Determine the [X, Y] coordinate at the center of the cell enclosing the given text.  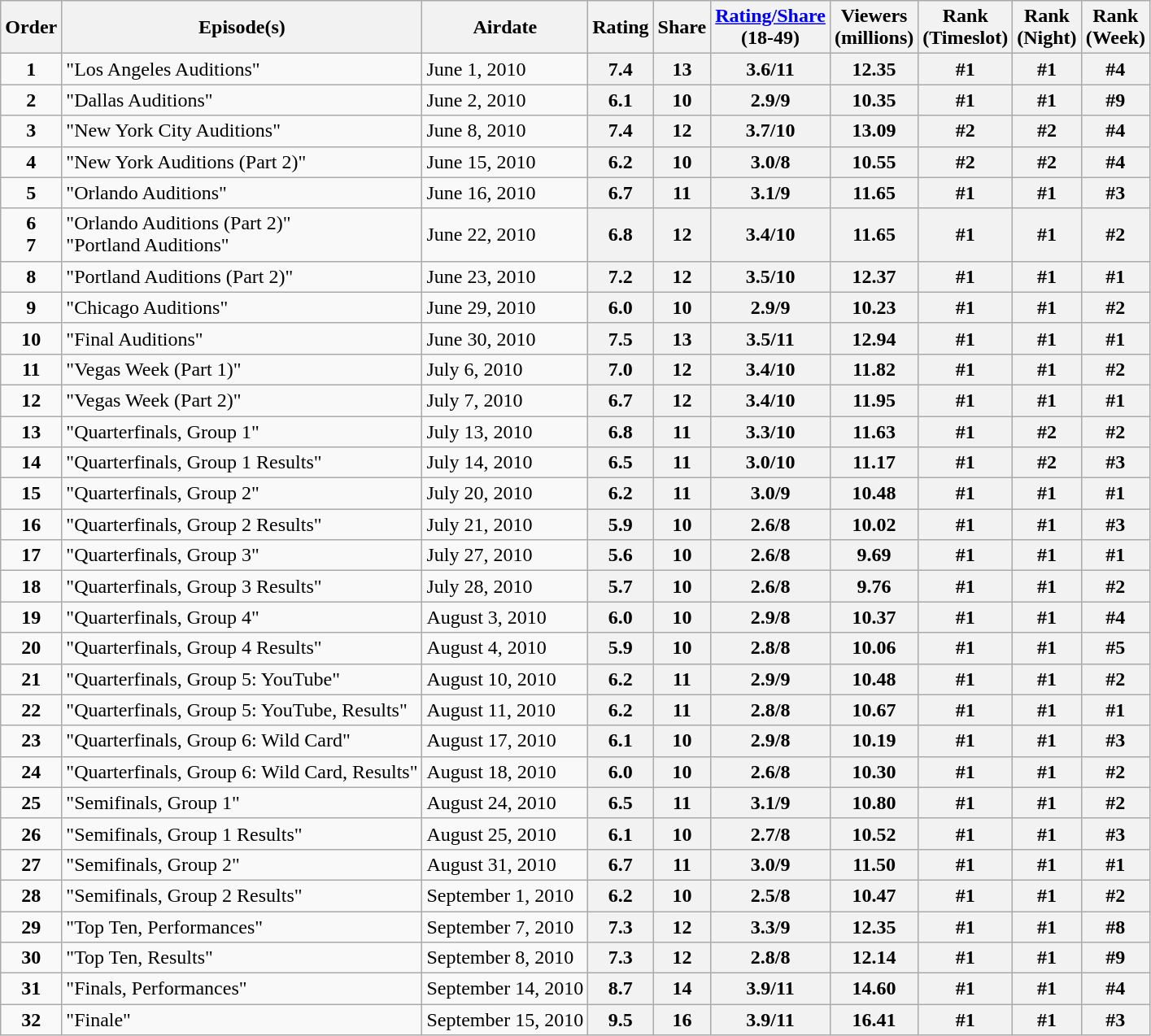
"Vegas Week (Part 2)" [242, 400]
June 29, 2010 [505, 307]
18 [31, 586]
3.5/11 [771, 338]
2 [31, 100]
"Quarterfinals, Group 4" [242, 617]
10.52 [874, 834]
10.37 [874, 617]
August 18, 2010 [505, 772]
September 15, 2010 [505, 1020]
2.7/8 [771, 834]
3 [31, 131]
Share [682, 28]
Rank(Night) [1047, 28]
28 [31, 895]
7.2 [621, 276]
July 14, 2010 [505, 463]
July 7, 2010 [505, 400]
July 28, 2010 [505, 586]
11.95 [874, 400]
July 6, 2010 [505, 369]
"Quarterfinals, Group 4 Results" [242, 648]
Order [31, 28]
June 1, 2010 [505, 69]
June 16, 2010 [505, 193]
7.5 [621, 338]
27 [31, 864]
"Semifinals, Group 2 Results" [242, 895]
8.7 [621, 989]
32 [31, 1020]
1 [31, 69]
June 23, 2010 [505, 276]
22 [31, 710]
"Quarterfinals, Group 2 Results" [242, 525]
September 1, 2010 [505, 895]
10.47 [874, 895]
4 [31, 162]
3.0/8 [771, 162]
12.14 [874, 958]
"Semifinals, Group 2" [242, 864]
5 [31, 193]
10.06 [874, 648]
August 11, 2010 [505, 710]
"Top Ten, Results" [242, 958]
9.69 [874, 555]
June 30, 2010 [505, 338]
#8 [1115, 926]
"Quarterfinals, Group 3 Results" [242, 586]
20 [31, 648]
7.0 [621, 369]
21 [31, 679]
Episode(s) [242, 28]
10.55 [874, 162]
3.0/10 [771, 463]
June 8, 2010 [505, 131]
"Quarterfinals, Group 1 Results" [242, 463]
15 [31, 494]
10.30 [874, 772]
10.80 [874, 803]
11.17 [874, 463]
3.7/10 [771, 131]
19 [31, 617]
"Quarterfinals, Group 6: Wild Card, Results" [242, 772]
11.50 [874, 864]
10.35 [874, 100]
"Dallas Auditions" [242, 100]
August 4, 2010 [505, 648]
30 [31, 958]
"Finale" [242, 1020]
8 [31, 276]
31 [31, 989]
August 3, 2010 [505, 617]
2.5/8 [771, 895]
Rank(Week) [1115, 28]
10.23 [874, 307]
"Final Auditions" [242, 338]
September 7, 2010 [505, 926]
10.19 [874, 741]
23 [31, 741]
#5 [1115, 648]
3.6/11 [771, 69]
August 10, 2010 [505, 679]
September 14, 2010 [505, 989]
"Quarterfinals, Group 1" [242, 432]
12.37 [874, 276]
"Top Ten, Performances" [242, 926]
July 20, 2010 [505, 494]
September 8, 2010 [505, 958]
10.02 [874, 525]
July 13, 2010 [505, 432]
26 [31, 834]
9.76 [874, 586]
5.7 [621, 586]
"Vegas Week (Part 1)" [242, 369]
25 [31, 803]
June 22, 2010 [505, 234]
11.63 [874, 432]
24 [31, 772]
13.09 [874, 131]
"Los Angeles Auditions" [242, 69]
"Quarterfinals, Group 2" [242, 494]
14.60 [874, 989]
"Chicago Auditions" [242, 307]
"Finals, Performances" [242, 989]
"Orlando Auditions (Part 2)""Portland Auditions" [242, 234]
June 15, 2010 [505, 162]
Rating/Share(18-49) [771, 28]
August 17, 2010 [505, 741]
Rank(Timeslot) [966, 28]
9 [31, 307]
"New York City Auditions" [242, 131]
"Portland Auditions (Part 2)" [242, 276]
Airdate [505, 28]
"Orlando Auditions" [242, 193]
67 [31, 234]
August 25, 2010 [505, 834]
June 2, 2010 [505, 100]
10.67 [874, 710]
"Quarterfinals, Group 5: YouTube" [242, 679]
3.5/10 [771, 276]
Rating [621, 28]
August 24, 2010 [505, 803]
"Semifinals, Group 1" [242, 803]
12.94 [874, 338]
9.5 [621, 1020]
"Quarterfinals, Group 6: Wild Card" [242, 741]
July 27, 2010 [505, 555]
17 [31, 555]
3.3/9 [771, 926]
"Quarterfinals, Group 3" [242, 555]
11.82 [874, 369]
5.6 [621, 555]
16.41 [874, 1020]
"New York Auditions (Part 2)" [242, 162]
Viewers(millions) [874, 28]
July 21, 2010 [505, 525]
"Quarterfinals, Group 5: YouTube, Results" [242, 710]
"Semifinals, Group 1 Results" [242, 834]
29 [31, 926]
3.3/10 [771, 432]
August 31, 2010 [505, 864]
